Return (x, y) of the center of cell containing provided text 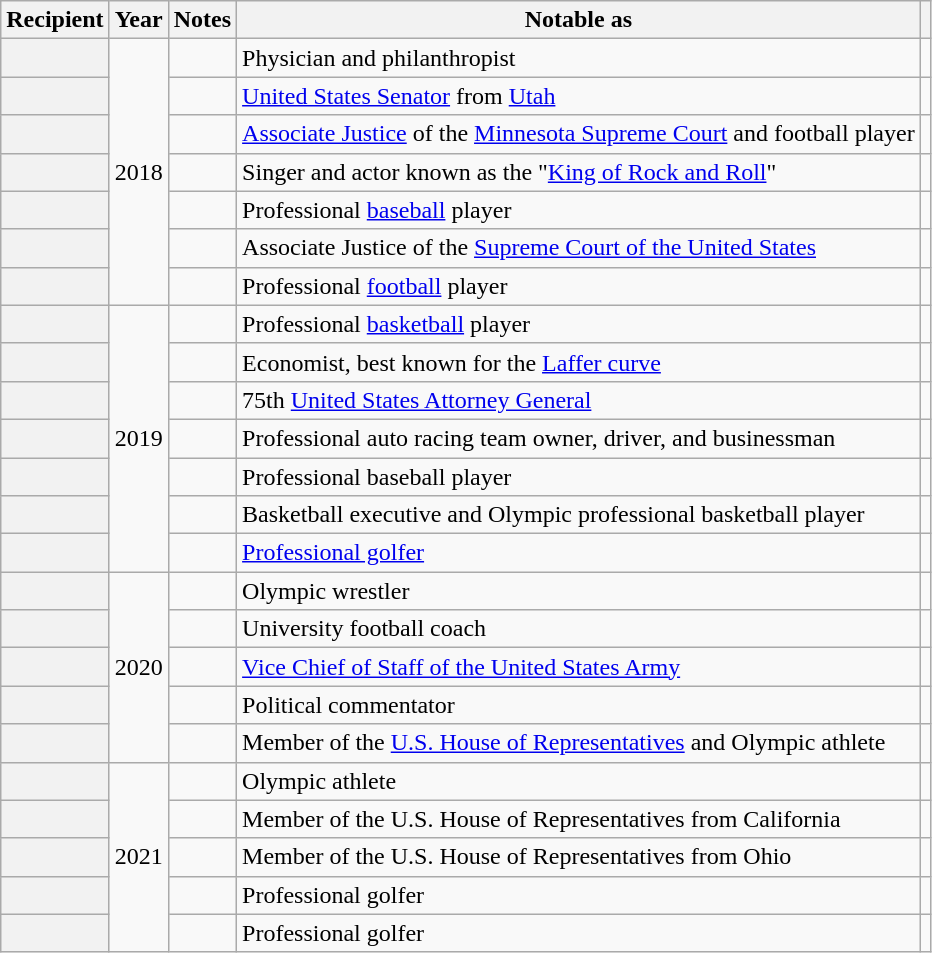
Notes (202, 20)
Year (138, 20)
2019 (138, 438)
Basketball executive and Olympic professional basketball player (579, 515)
Physician and philanthropist (579, 58)
Recipient (55, 20)
Associate Justice of the Minnesota Supreme Court and football player (579, 134)
75th United States Attorney General (579, 400)
United States Senator from Utah (579, 96)
Member of the U.S. House of Representatives from Ohio (579, 857)
Olympic athlete (579, 781)
Professional auto racing team owner, driver, and businessman (579, 438)
Vice Chief of Staff of the United States Army (579, 667)
2021 (138, 857)
Member of the U.S. House of Representatives and Olympic athlete (579, 743)
Economist, best known for the Laffer curve (579, 362)
2018 (138, 172)
Member of the U.S. House of Representatives from California (579, 819)
Professional football player (579, 286)
University football coach (579, 629)
Notable as (579, 20)
Singer and actor known as the "King of Rock and Roll" (579, 172)
Political commentator (579, 705)
Professional basketball player (579, 324)
Olympic wrestler (579, 591)
2020 (138, 667)
Associate Justice of the Supreme Court of the United States (579, 248)
